Capture the cell that displays the provided text and extract its (x, y) central coordinate. 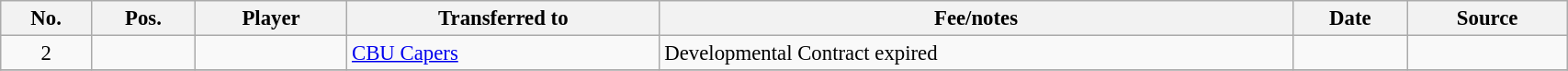
CBU Capers (503, 53)
Source (1488, 18)
No. (46, 18)
Fee/notes (976, 18)
Developmental Contract expired (976, 53)
Pos. (143, 18)
Transferred to (503, 18)
Date (1350, 18)
2 (46, 53)
Player (270, 18)
